Capture the cell that displays the provided text and extract its (x, y) central coordinate. 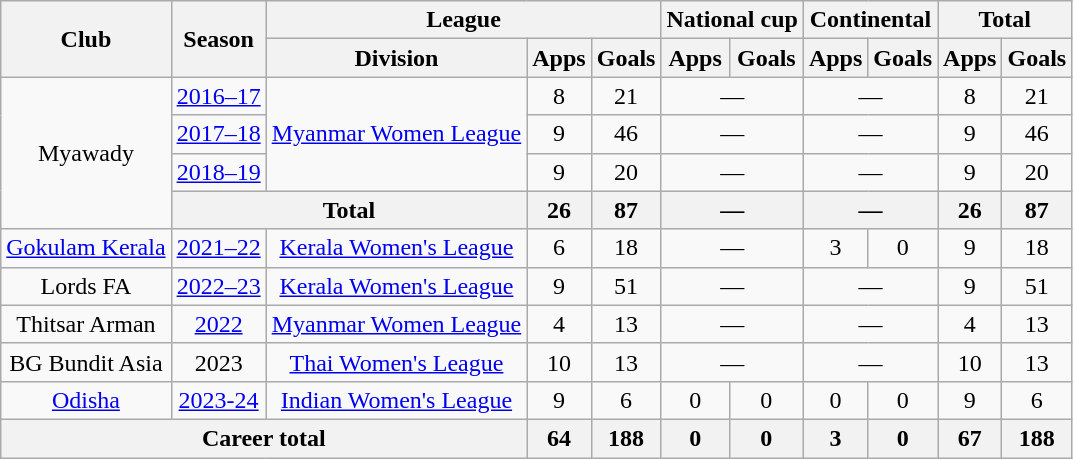
National cup (732, 20)
Indian Women's League (396, 400)
Lords FA (86, 286)
League (464, 20)
Thitsar Arman (86, 324)
2022 (218, 324)
64 (559, 438)
BG Bundit Asia (86, 362)
Myawady (86, 153)
Career total (264, 438)
2023 (218, 362)
2021–22 (218, 248)
2023-24 (218, 400)
Thai Women's League (396, 362)
Season (218, 39)
67 (970, 438)
2016–17 (218, 96)
Odisha (86, 400)
2017–18 (218, 134)
Club (86, 39)
2022–23 (218, 286)
Division (396, 58)
2018–19 (218, 172)
Gokulam Kerala (86, 248)
Continental (870, 20)
